For the text-containing cell, return its midpoint in [X, Y] coordinate format. 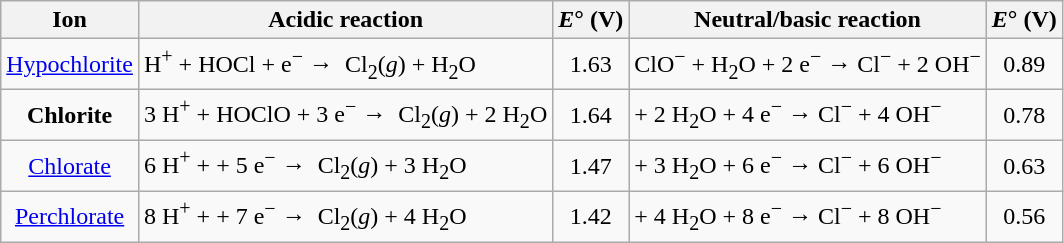
1.47 [591, 166]
1.63 [591, 64]
Ion [70, 20]
+ 2 H2O + 4 e− → Cl− + 4 OH− [808, 116]
6 H+ + + 5 e− → Cl2(g) + 3 H2O [345, 166]
Perchlorate [70, 216]
0.89 [1024, 64]
0.56 [1024, 216]
ClO− + H2O + 2 e− → Cl− + 2 OH− [808, 64]
Chlorate [70, 166]
3 H+ + HOClO + 3 e− → Cl2(g) + 2 H2O [345, 116]
Acidic reaction [345, 20]
0.78 [1024, 116]
+ 3 H2O + 6 e− → Cl− + 6 OH− [808, 166]
1.42 [591, 216]
Chlorite [70, 116]
Hypochlorite [70, 64]
H+ + HOCl + e− → Cl2(g) + H2O [345, 64]
8 H+ + + 7 e− → Cl2(g) + 4 H2O [345, 216]
1.64 [591, 116]
+ 4 H2O + 8 e− → Cl− + 8 OH− [808, 216]
Neutral/basic reaction [808, 20]
0.63 [1024, 166]
